For the text-containing cell, return its midpoint in (X, Y) coordinate format. 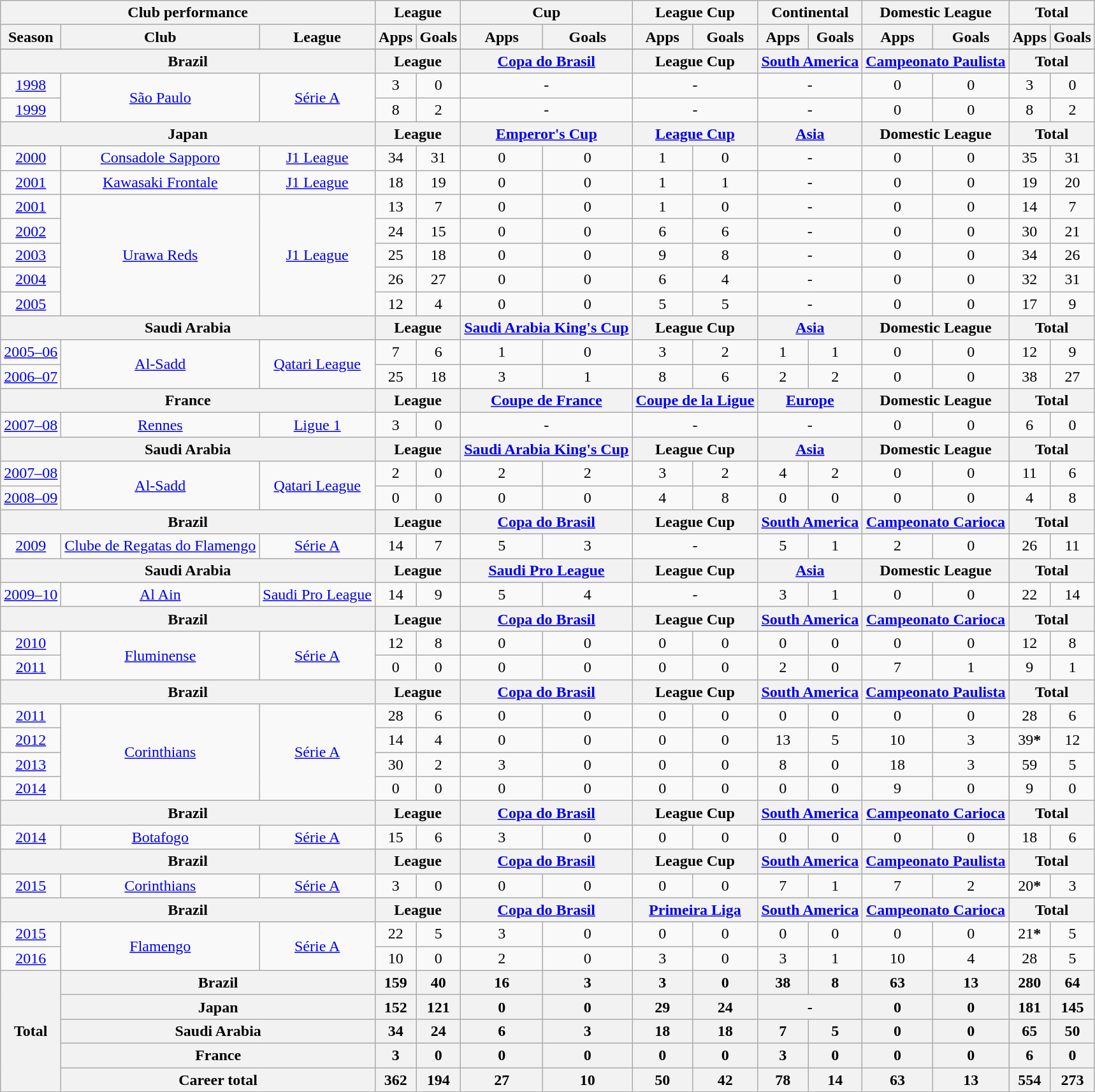
39* (1029, 740)
20 (1073, 182)
59 (1029, 765)
32 (1029, 279)
Flamengo (161, 946)
121 (439, 1007)
Club (161, 37)
181 (1029, 1007)
35 (1029, 158)
2016 (31, 958)
2005 (31, 304)
2003 (31, 255)
194 (439, 1080)
2010 (31, 643)
16 (502, 982)
Europe (810, 401)
42 (725, 1080)
Fluminense (161, 655)
21* (1029, 934)
Botafogo (161, 837)
152 (396, 1007)
362 (396, 1080)
Club performance (188, 13)
Primeira Liga (695, 910)
2005–06 (31, 352)
2004 (31, 279)
Cup (547, 13)
Clube de Regatas do Flamengo (161, 546)
Continental (810, 13)
Urawa Reds (161, 255)
2006–07 (31, 377)
65 (1029, 1031)
Coupe de France (547, 401)
2009 (31, 546)
Consadole Sapporo (161, 158)
64 (1073, 982)
554 (1029, 1080)
2000 (31, 158)
2008–09 (31, 498)
20* (1029, 886)
78 (783, 1080)
273 (1073, 1080)
Kawasaki Frontale (161, 182)
2013 (31, 765)
21 (1073, 231)
17 (1029, 304)
São Paulo (161, 97)
Emperor's Cup (547, 134)
Career total (218, 1080)
Season (31, 37)
2002 (31, 231)
145 (1073, 1007)
1998 (31, 85)
1999 (31, 110)
Ligue 1 (317, 425)
2009–10 (31, 594)
Rennes (161, 425)
159 (396, 982)
280 (1029, 982)
Coupe de la Ligue (695, 401)
Al Ain (161, 594)
2012 (31, 740)
40 (439, 982)
29 (663, 1007)
